Identify which cell holds the provided text, then report its (x, y) central coordinate. 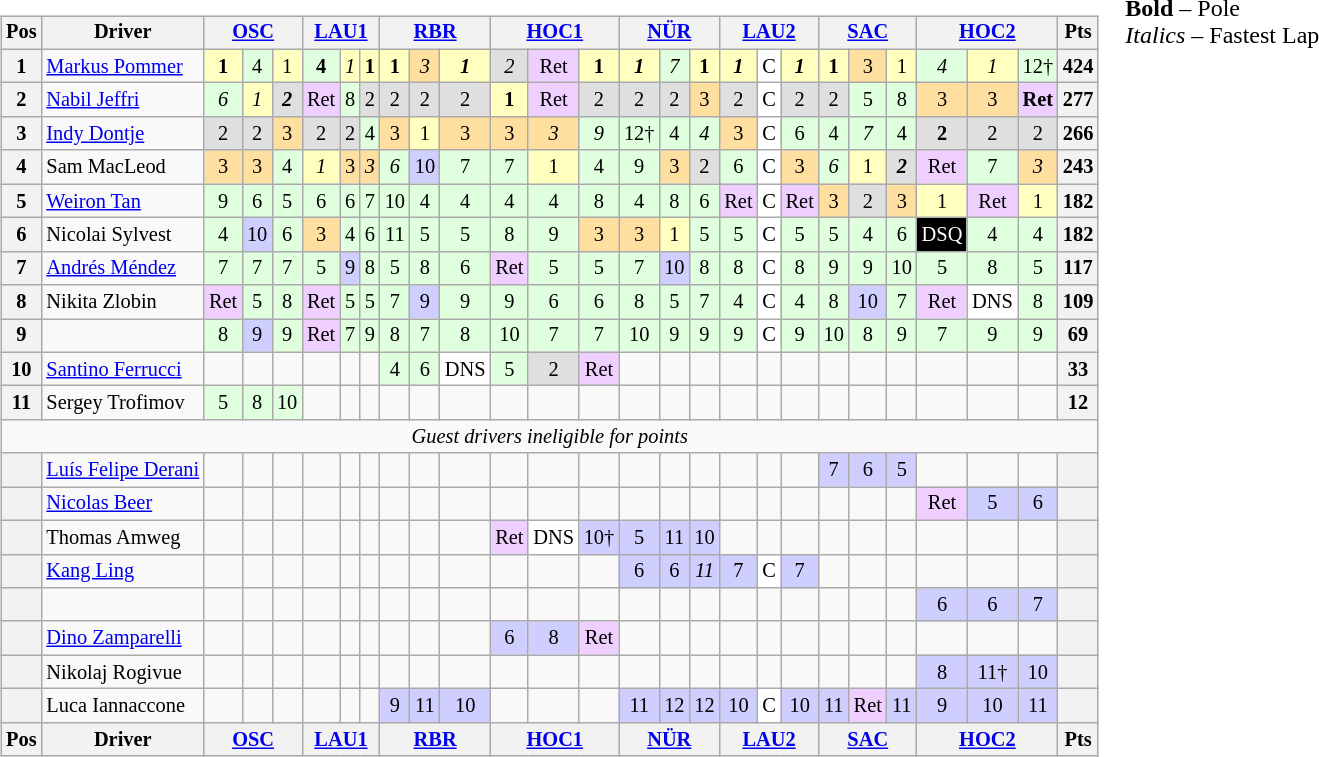
DSQ (942, 235)
Luís Felipe Derani (122, 470)
Thomas Amweg (122, 537)
Nicolai Sylvest (122, 235)
11† (992, 672)
Nikolaj Rogivue (122, 672)
33 (1078, 369)
Luca Iannaccone (122, 706)
Dino Zamparelli (122, 638)
266 (1078, 134)
117 (1078, 268)
69 (1078, 336)
109 (1078, 302)
277 (1078, 100)
Nabil Jeffri (122, 100)
Nikita Zlobin (122, 302)
424 (1078, 66)
Sergey Trofimov (122, 403)
Andrés Méndez (122, 268)
Sam MacLeod (122, 167)
Santino Ferrucci (122, 369)
Weiron Tan (122, 201)
10† (599, 537)
Indy Dontje (122, 134)
Markus Pommer (122, 66)
243 (1078, 167)
Nicolas Beer (122, 504)
Guest drivers ineligible for points (550, 437)
Kang Ling (122, 571)
